Return the (X, Y) coordinate for the center point of the cell that contains the specified text.  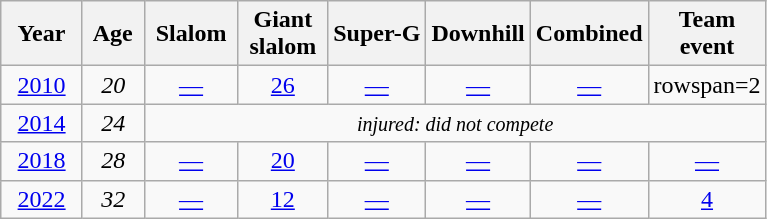
Slalom (191, 34)
Teamevent (707, 34)
2010 (42, 85)
Age (113, 34)
2018 (42, 161)
Super-G (377, 34)
4 (707, 199)
26 (283, 85)
28 (113, 161)
injured: did not compete (455, 123)
24 (113, 123)
32 (113, 199)
Giant slalom (283, 34)
12 (283, 199)
rowspan=2 (707, 85)
2022 (42, 199)
2014 (42, 123)
Year (42, 34)
Combined (589, 34)
Downhill (478, 34)
